From the cell containing the given text, extract its center point as [X, Y] coordinate. 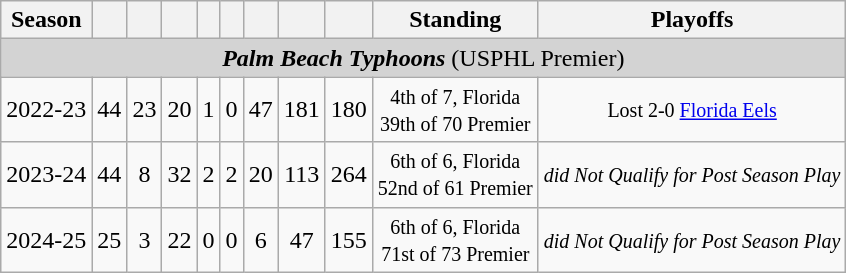
3 [144, 240]
1 [208, 110]
2024-25 [46, 240]
Palm Beach Typhoons (USPHL Premier) [424, 58]
22 [180, 240]
113 [302, 174]
25 [110, 240]
Season [46, 20]
Standing [455, 20]
2023-24 [46, 174]
4th of 7, Florida39th of 70 Premier [455, 110]
32 [180, 174]
6 [260, 240]
Playoffs [692, 20]
264 [348, 174]
Lost 2-0 Florida Eels [692, 110]
2022-23 [46, 110]
180 [348, 110]
6th of 6, Florida71st of 73 Premier [455, 240]
23 [144, 110]
8 [144, 174]
6th of 6, Florida52nd of 61 Premier [455, 174]
155 [348, 240]
181 [302, 110]
